Scan for the cell matching the given text and deliver its [X, Y] coordinate at center. 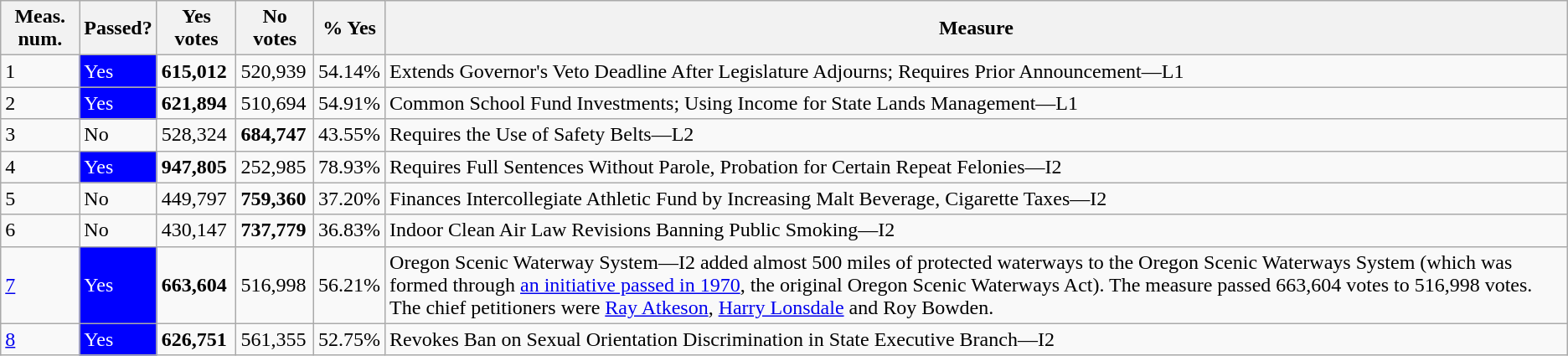
4 [40, 167]
561,355 [275, 339]
43.55% [348, 135]
54.14% [348, 71]
449,797 [196, 199]
Passed? [118, 28]
759,360 [275, 199]
7 [40, 285]
Common School Fund Investments; Using Income for State Lands Management—L1 [977, 103]
Requires Full Sentences Without Parole, Probation for Certain Repeat Felonies—I2 [977, 167]
6 [40, 230]
684,747 [275, 135]
54.91% [348, 103]
430,147 [196, 230]
5 [40, 199]
% Yes [348, 28]
Extends Governor's Veto Deadline After Legislature Adjourns; Requires Prior Announcement—L1 [977, 71]
78.93% [348, 167]
510,694 [275, 103]
36.83% [348, 230]
252,985 [275, 167]
516,998 [275, 285]
52.75% [348, 339]
37.20% [348, 199]
8 [40, 339]
3 [40, 135]
947,805 [196, 167]
2 [40, 103]
626,751 [196, 339]
Revokes Ban on Sexual Orientation Discrimination in State Executive Branch—I2 [977, 339]
621,894 [196, 103]
1 [40, 71]
Meas. num. [40, 28]
Requires the Use of Safety Belts—L2 [977, 135]
56.21% [348, 285]
Measure [977, 28]
615,012 [196, 71]
Finances Intercollegiate Athletic Fund by Increasing Malt Beverage, Cigarette Taxes—I2 [977, 199]
Indoor Clean Air Law Revisions Banning Public Smoking—I2 [977, 230]
737,779 [275, 230]
520,939 [275, 71]
528,324 [196, 135]
663,604 [196, 285]
Yes votes [196, 28]
No votes [275, 28]
